Locate the cell with the specified text and output its (X, Y) center coordinate. 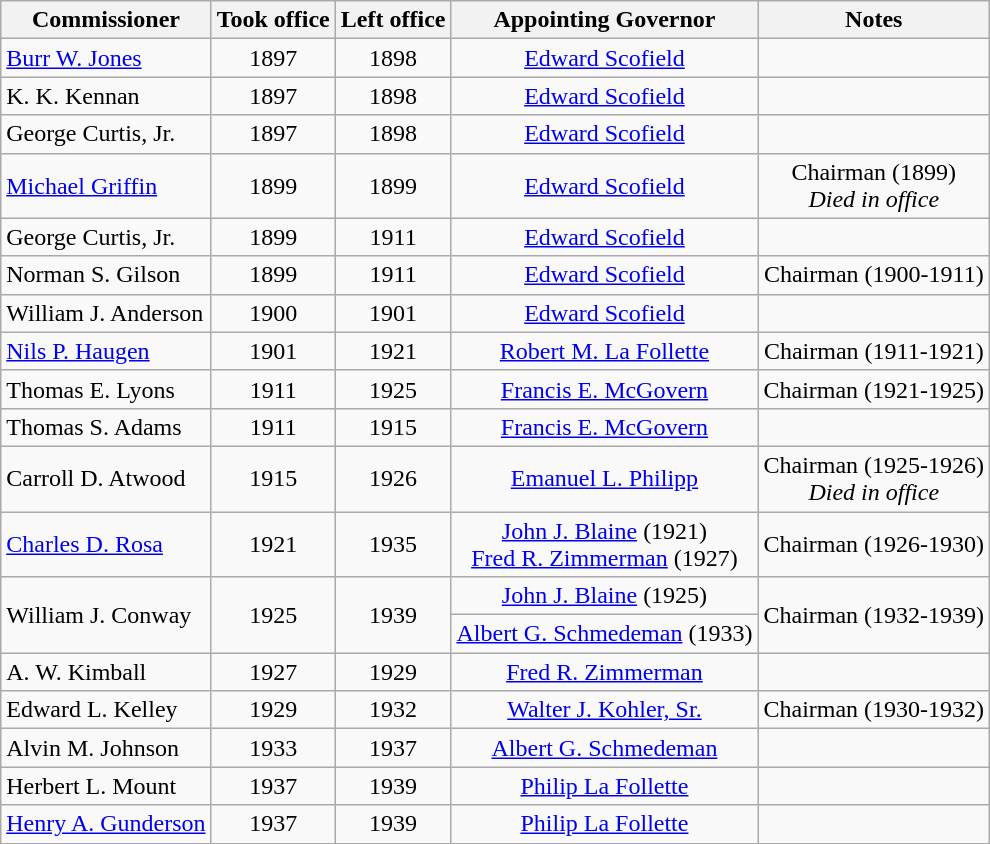
Chairman (1900-1911) (874, 275)
Alvin M. Johnson (106, 748)
Chairman (1911-1921) (874, 351)
1935 (393, 544)
John J. Blaine (1921)Fred R. Zimmerman (1927) (604, 544)
John J. Blaine (1925) (604, 596)
Michael Griffin (106, 186)
Albert G. Schmedeman (1933) (604, 634)
Albert G. Schmedeman (604, 748)
Chairman (1921-1925) (874, 389)
Chairman (1899)Died in office (874, 186)
Appointing Governor (604, 20)
Took office (273, 20)
A. W. Kimball (106, 672)
Edward L. Kelley (106, 710)
1900 (273, 313)
William J. Anderson (106, 313)
Fred R. Zimmerman (604, 672)
Chairman (1932-1939) (874, 615)
Left office (393, 20)
Thomas E. Lyons (106, 389)
1927 (273, 672)
Norman S. Gilson (106, 275)
Emanuel L. Philipp (604, 478)
Herbert L. Mount (106, 786)
Commissioner (106, 20)
1933 (273, 748)
William J. Conway (106, 615)
Henry A. Gunderson (106, 824)
Chairman (1930-1932) (874, 710)
Robert M. La Follette (604, 351)
Charles D. Rosa (106, 544)
Notes (874, 20)
K. K. Kennan (106, 96)
Walter J. Kohler, Sr. (604, 710)
Chairman (1926-1930) (874, 544)
Thomas S. Adams (106, 427)
1932 (393, 710)
Burr W. Jones (106, 58)
Nils P. Haugen (106, 351)
Chairman (1925-1926)Died in office (874, 478)
Carroll D. Atwood (106, 478)
1926 (393, 478)
